Pinpoint the cell where the given text exists, returning its (x, y) midpoint coordinate. 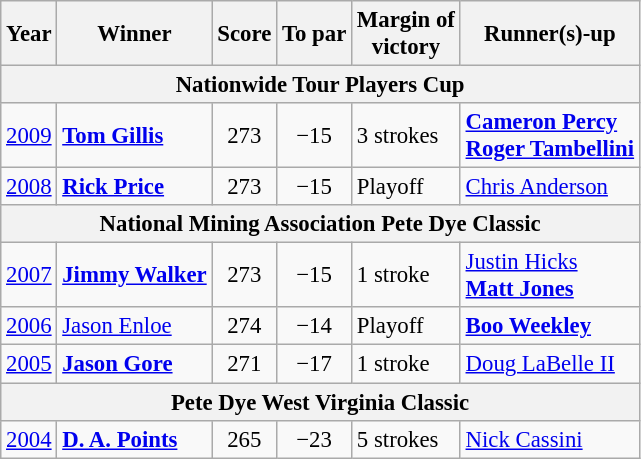
Nationwide Tour Players Cup (320, 85)
−23 (314, 439)
2009 (29, 136)
274 (244, 327)
Chris Anderson (550, 187)
2005 (29, 364)
Jason Gore (134, 364)
Pete Dye West Virginia Classic (320, 402)
3 strokes (406, 136)
D. A. Points (134, 439)
2007 (29, 276)
National Mining Association Pete Dye Classic (320, 224)
−14 (314, 327)
Rick Price (134, 187)
Runner(s)-up (550, 34)
To par (314, 34)
2004 (29, 439)
Nick Cassini (550, 439)
Winner (134, 34)
Boo Weekley (550, 327)
Margin ofvictory (406, 34)
2006 (29, 327)
5 strokes (406, 439)
−17 (314, 364)
Year (29, 34)
Score (244, 34)
Doug LaBelle II (550, 364)
2008 (29, 187)
Cameron Percy Roger Tambellini (550, 136)
Jimmy Walker (134, 276)
271 (244, 364)
Jason Enloe (134, 327)
265 (244, 439)
Justin Hicks Matt Jones (550, 276)
Tom Gillis (134, 136)
